Locate the cell with the specified text and output its [X, Y] center coordinate. 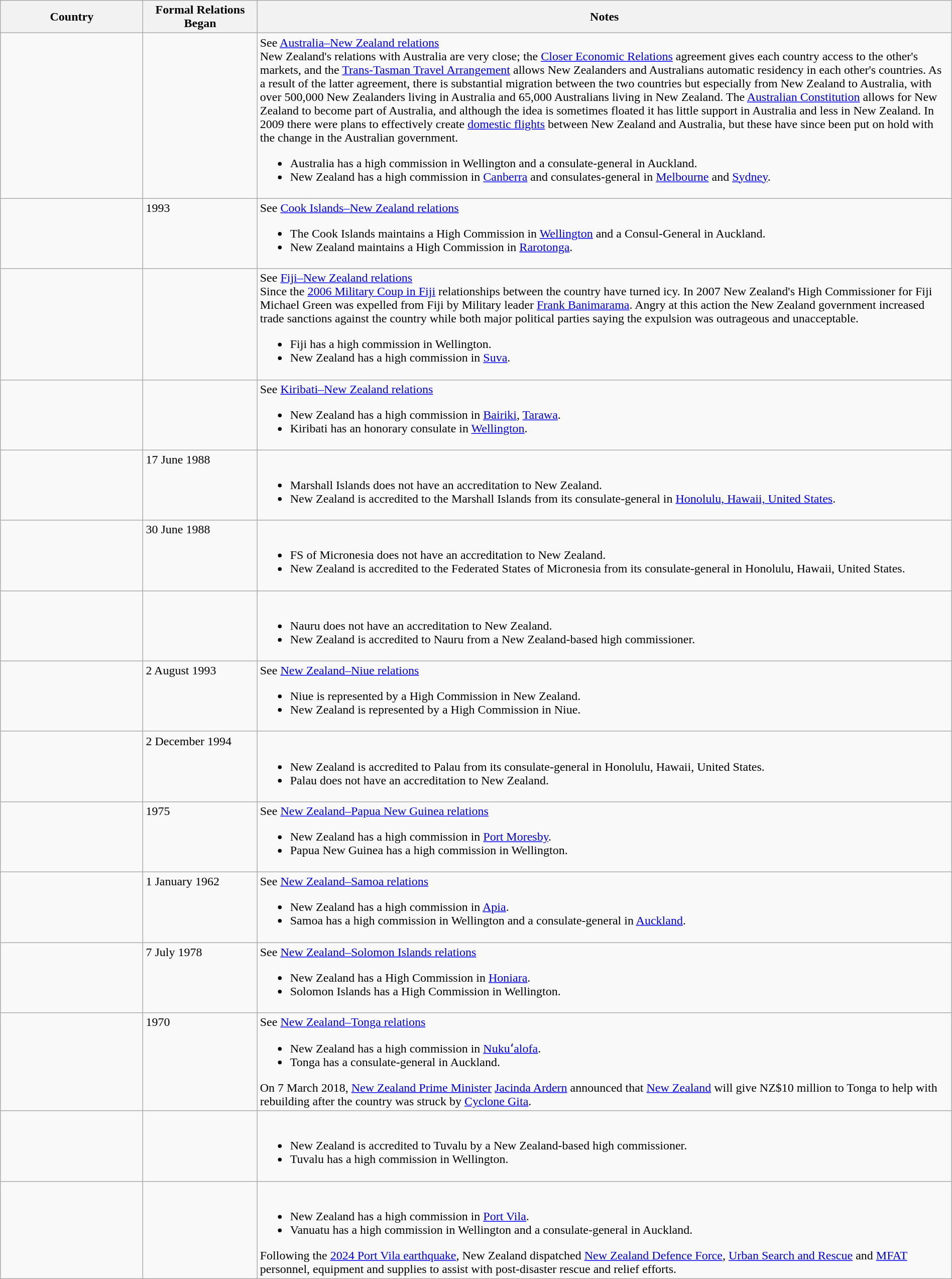
See New Zealand–Niue relationsNiue is represented by a High Commission in New Zealand.New Zealand is represented by a High Commission in Niue. [605, 696]
See New Zealand–Papua New Guinea relationsNew Zealand has a high commission in Port Moresby.Papua New Guinea has a high commission in Wellington. [605, 837]
1 January 1962 [200, 907]
2 August 1993 [200, 696]
30 June 1988 [200, 555]
1993 [200, 234]
Nauru does not have an accreditation to New Zealand.New Zealand is accredited to Nauru from a New Zealand-based high commissioner. [605, 626]
7 July 1978 [200, 977]
See Kiribati–New Zealand relationsNew Zealand has a high commission in Bairiki, Tarawa.Kiribati has an honorary consulate in Wellington. [605, 415]
New Zealand is accredited to Palau from its consulate-general in Honolulu, Hawaii, United States.Palau does not have an accreditation to New Zealand. [605, 766]
1970 [200, 1062]
See New Zealand–Solomon Islands relationsNew Zealand has a High Commission in Honiara.Solomon Islands has a High Commission in Wellington. [605, 977]
17 June 1988 [200, 485]
New Zealand is accredited to Tuvalu by a New Zealand-based high commissioner.Tuvalu has a high commission in Wellington. [605, 1146]
Notes [605, 17]
Country [72, 17]
1975 [200, 837]
Formal Relations Began [200, 17]
2 December 1994 [200, 766]
